Output the (X, Y) coordinate of the center of the cell containing the given text.  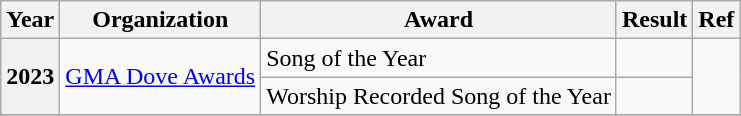
Award (439, 20)
Organization (160, 20)
2023 (30, 77)
GMA Dove Awards (160, 77)
Ref (716, 20)
Worship Recorded Song of the Year (439, 96)
Result (654, 20)
Year (30, 20)
Song of the Year (439, 58)
